Identify which cell holds the provided text, then report its [x, y] central coordinate. 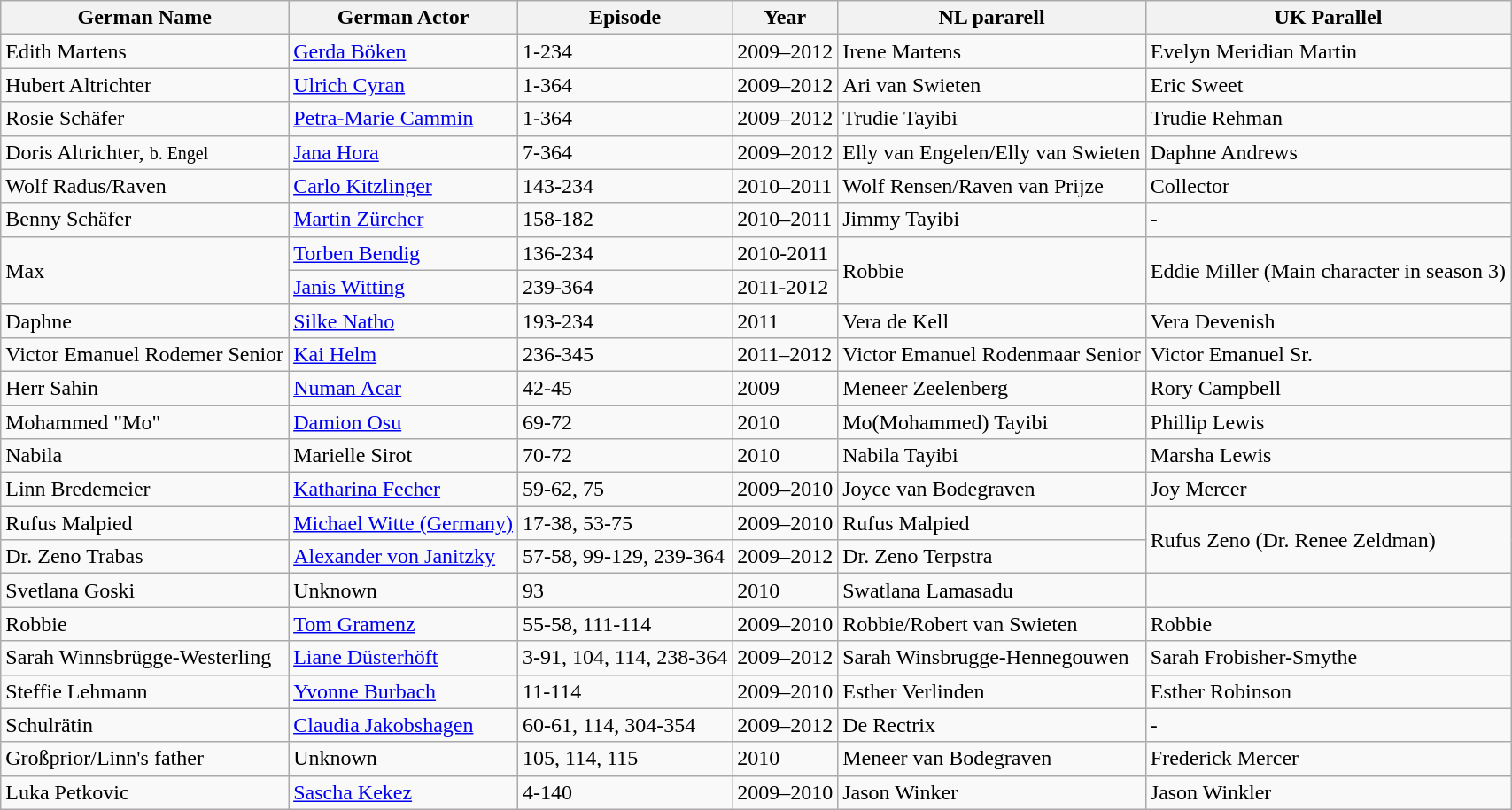
Mo(Mohammed) Tayibi [992, 422]
Petra-Marie Cammin [404, 119]
Year [785, 18]
Trudie Rehman [1328, 119]
Victor Emanuel Rodemer Senior [145, 354]
Marsha Lewis [1328, 456]
7-364 [625, 152]
Evelyn Meridian Martin [1328, 51]
Joy Mercer [1328, 490]
Edith Martens [145, 51]
Nabila [145, 456]
158-182 [625, 220]
Janis Witting [404, 287]
57-58, 99-129, 239-364 [625, 557]
German Name [145, 18]
Nabila Tayibi [992, 456]
Steffie Lehmann [145, 691]
Frederick Mercer [1328, 759]
Esther Robinson [1328, 691]
2011 [785, 320]
Collector [1328, 186]
Wolf Rensen/Raven van Prijze [992, 186]
Svetlana Goski [145, 590]
Liane Düsterhöft [404, 658]
2011–2012 [785, 354]
239-364 [625, 287]
Tom Gramenz [404, 624]
2011-2012 [785, 287]
Alexander von Janitzky [404, 557]
Phillip Lewis [1328, 422]
Vera Devenish [1328, 320]
Luka Petkovic [145, 792]
Max [145, 270]
Elly van Engelen/Elly van Swieten [992, 152]
93 [625, 590]
Jimmy Tayibi [992, 220]
193-234 [625, 320]
Numan Acar [404, 388]
Yvonne Burbach [404, 691]
105, 114, 115 [625, 759]
236-345 [625, 354]
Swatlana Lamasadu [992, 590]
Sarah Frobisher-Smythe [1328, 658]
Silke Natho [404, 320]
Jason Winkler [1328, 792]
Irene Martens [992, 51]
Michael Witte (Germany) [404, 523]
Esther Verlinden [992, 691]
Robbie/Robert van Swieten [992, 624]
136-234 [625, 253]
German Actor [404, 18]
Linn Bredemeier [145, 490]
17-38, 53-75 [625, 523]
Jana Hora [404, 152]
Carlo Kitzlinger [404, 186]
Sarah Winsbrugge-Hennegouwen [992, 658]
NL pararell [992, 18]
Rosie Schäfer [145, 119]
De Rectrix [992, 725]
Eric Sweet [1328, 85]
Benny Schäfer [145, 220]
Gerda Böken [404, 51]
1-234 [625, 51]
2009 [785, 388]
Torben Bendig [404, 253]
Meneer Zeelenberg [992, 388]
143-234 [625, 186]
69-72 [625, 422]
70-72 [625, 456]
Doris Altrichter, b. Engel [145, 152]
Sascha Kekez [404, 792]
Mohammed "Mo" [145, 422]
Kai Helm [404, 354]
Rufus Zeno (Dr. Renee Zeldman) [1328, 540]
55-58, 111-114 [625, 624]
Hubert Altrichter [145, 85]
Wolf Radus/Raven [145, 186]
4-140 [625, 792]
Daphne [145, 320]
Joyce van Bodegraven [992, 490]
Damion Osu [404, 422]
60-61, 114, 304-354 [625, 725]
Episode [625, 18]
Großprior/Linn's father [145, 759]
Claudia Jakobshagen [404, 725]
Meneer van Bodegraven [992, 759]
42-45 [625, 388]
Vera de Kell [992, 320]
UK Parallel [1328, 18]
3-91, 104, 114, 238-364 [625, 658]
59-62, 75 [625, 490]
Dr. Zeno Terpstra [992, 557]
Eddie Miller (Main character in season 3) [1328, 270]
Martin Zürcher [404, 220]
Trudie Tayibi [992, 119]
Jason Winker [992, 792]
Ari van Swieten [992, 85]
11-114 [625, 691]
Ulrich Cyran [404, 85]
Daphne Andrews [1328, 152]
Rory Campbell [1328, 388]
Marielle Sirot [404, 456]
Sarah Winnsbrügge-Westerling [145, 658]
Schulrätin [145, 725]
Herr Sahin [145, 388]
Victor Emanuel Sr. [1328, 354]
2010-2011 [785, 253]
Katharina Fecher [404, 490]
Victor Emanuel Rodenmaar Senior [992, 354]
Dr. Zeno Trabas [145, 557]
